Determine the (X, Y) coordinate at the center of the cell enclosing the given text.  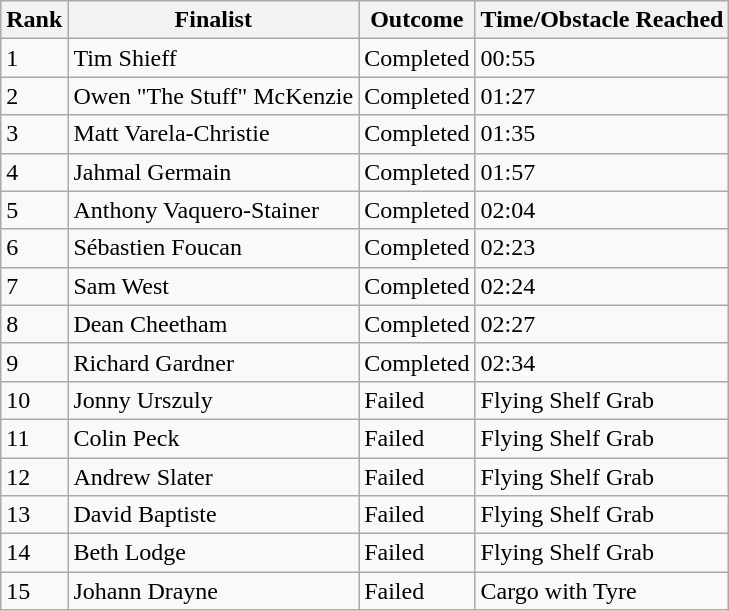
Colin Peck (214, 438)
3 (34, 134)
02:34 (602, 362)
Sam West (214, 286)
Jonny Urszuly (214, 400)
12 (34, 477)
01:27 (602, 96)
Tim Shieff (214, 58)
Owen "The Stuff" McKenzie (214, 96)
1 (34, 58)
02:23 (602, 248)
02:27 (602, 324)
14 (34, 553)
Beth Lodge (214, 553)
10 (34, 400)
9 (34, 362)
Dean Cheetham (214, 324)
13 (34, 515)
Anthony Vaquero-Stainer (214, 210)
Finalist (214, 20)
Rank (34, 20)
Time/Obstacle Reached (602, 20)
Outcome (417, 20)
Jahmal Germain (214, 172)
01:57 (602, 172)
4 (34, 172)
Matt Varela-Christie (214, 134)
Sébastien Foucan (214, 248)
7 (34, 286)
11 (34, 438)
00:55 (602, 58)
Johann Drayne (214, 591)
Andrew Slater (214, 477)
8 (34, 324)
6 (34, 248)
15 (34, 591)
David Baptiste (214, 515)
01:35 (602, 134)
02:04 (602, 210)
2 (34, 96)
02:24 (602, 286)
5 (34, 210)
Richard Gardner (214, 362)
Cargo with Tyre (602, 591)
